Provide the [x, y] coordinate of the cell's center where the given text is located.  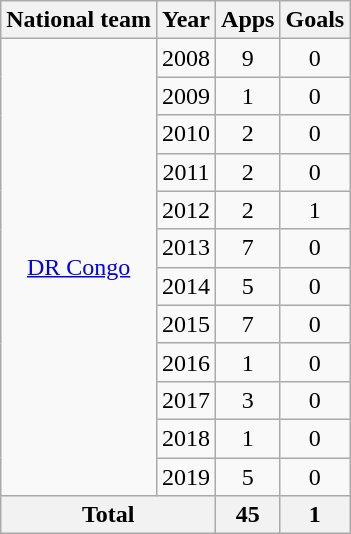
Goals [315, 20]
Apps [248, 20]
9 [248, 58]
2008 [186, 58]
3 [248, 400]
2019 [186, 477]
45 [248, 515]
2015 [186, 324]
2013 [186, 248]
2014 [186, 286]
DR Congo [79, 268]
Total [108, 515]
2009 [186, 96]
2012 [186, 210]
2011 [186, 172]
2010 [186, 134]
Year [186, 20]
National team [79, 20]
2017 [186, 400]
2018 [186, 438]
2016 [186, 362]
